Detect which cell encompasses the target text, then output its [X, Y] center coordinate. 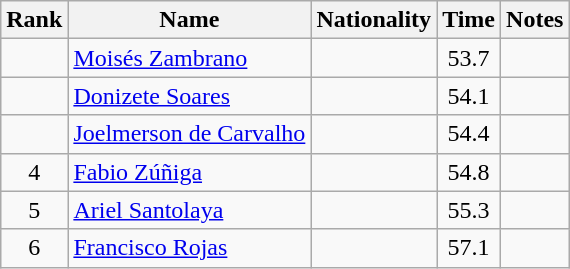
54.1 [469, 96]
Moisés Zambrano [190, 58]
4 [34, 172]
Francisco Rojas [190, 248]
Rank [34, 20]
Time [469, 20]
Donizete Soares [190, 96]
Joelmerson de Carvalho [190, 134]
54.8 [469, 172]
Name [190, 20]
5 [34, 210]
Notes [535, 20]
54.4 [469, 134]
53.7 [469, 58]
Fabio Zúñiga [190, 172]
6 [34, 248]
55.3 [469, 210]
Nationality [374, 20]
Ariel Santolaya [190, 210]
57.1 [469, 248]
